Return the [X, Y] coordinate for the center point of the cell that contains the specified text.  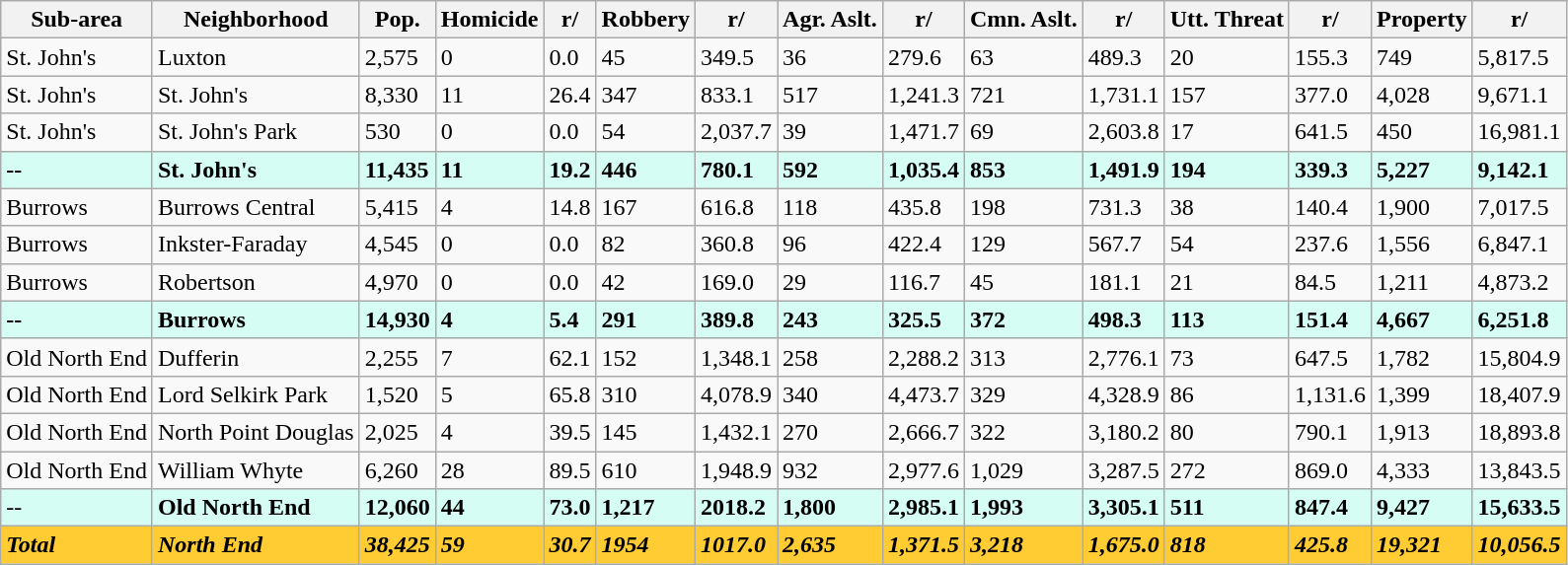
2,575 [397, 57]
377.0 [1330, 95]
1,993 [1023, 508]
790.1 [1330, 432]
2,255 [397, 357]
65.8 [570, 394]
389.8 [736, 319]
1954 [645, 545]
116.7 [924, 282]
3,305.1 [1123, 508]
237.6 [1330, 245]
2,025 [397, 432]
Inkster-Faraday [256, 245]
181.1 [1123, 282]
279.6 [924, 57]
4,970 [397, 282]
15,804.9 [1520, 357]
2,635 [831, 545]
26.4 [570, 95]
5,817.5 [1520, 57]
1,029 [1023, 470]
1,900 [1421, 207]
Homicide [489, 20]
20 [1227, 57]
2,985.1 [924, 508]
113 [1227, 319]
Agr. Aslt. [831, 20]
Cmn. Aslt. [1023, 20]
270 [831, 432]
Lord Selkirk Park [256, 394]
647.5 [1330, 357]
1,731.1 [1123, 95]
325.5 [924, 319]
44 [489, 508]
5 [489, 394]
1,241.3 [924, 95]
1,520 [397, 394]
10,056.5 [1520, 545]
1,556 [1421, 245]
15,633.5 [1520, 508]
4,328.9 [1123, 394]
1,371.5 [924, 545]
129 [1023, 245]
780.1 [736, 170]
517 [831, 95]
96 [831, 245]
610 [645, 470]
4,473.7 [924, 394]
6,847.1 [1520, 245]
1,913 [1421, 432]
29 [831, 282]
4,028 [1421, 95]
5,227 [1421, 170]
372 [1023, 319]
Burrows Central [256, 207]
2,776.1 [1123, 357]
North End [256, 545]
9,142.1 [1520, 170]
13,843.5 [1520, 470]
19,321 [1421, 545]
1,399 [1421, 394]
339.3 [1330, 170]
498.3 [1123, 319]
313 [1023, 357]
198 [1023, 207]
12,060 [397, 508]
567.7 [1123, 245]
6,260 [397, 470]
152 [645, 357]
73 [1227, 357]
Property [1421, 20]
2,603.8 [1123, 132]
6,251.8 [1520, 319]
Total [77, 545]
340 [831, 394]
422.4 [924, 245]
1,948.9 [736, 470]
511 [1227, 508]
140.4 [1330, 207]
3,218 [1023, 545]
69 [1023, 132]
38,425 [397, 545]
4,333 [1421, 470]
16,981.1 [1520, 132]
89.5 [570, 470]
118 [831, 207]
749 [1421, 57]
38 [1227, 207]
2018.2 [736, 508]
59 [489, 545]
18,407.9 [1520, 394]
39.5 [570, 432]
80 [1227, 432]
1017.0 [736, 545]
450 [1421, 132]
Neighborhood [256, 20]
349.5 [736, 57]
530 [397, 132]
435.8 [924, 207]
272 [1227, 470]
7,017.5 [1520, 207]
425.8 [1330, 545]
11,435 [397, 170]
489.3 [1123, 57]
145 [645, 432]
1,675.0 [1123, 545]
5,415 [397, 207]
Robbery [645, 20]
7 [489, 357]
592 [831, 170]
63 [1023, 57]
30.7 [570, 545]
1,782 [1421, 357]
Pop. [397, 20]
18,893.8 [1520, 432]
1,800 [831, 508]
1,348.1 [736, 357]
243 [831, 319]
360.8 [736, 245]
616.8 [736, 207]
5.4 [570, 319]
847.4 [1330, 508]
Sub-area [77, 20]
2,288.2 [924, 357]
157 [1227, 95]
4,873.2 [1520, 282]
2,977.6 [924, 470]
9,671.1 [1520, 95]
3,180.2 [1123, 432]
4,545 [397, 245]
2,666.7 [924, 432]
4,078.9 [736, 394]
1,491.9 [1123, 170]
1,131.6 [1330, 394]
14.8 [570, 207]
Luxton [256, 57]
2,037.7 [736, 132]
8,330 [397, 95]
869.0 [1330, 470]
28 [489, 470]
9,427 [1421, 508]
347 [645, 95]
84.5 [1330, 282]
William Whyte [256, 470]
14,930 [397, 319]
Robertson [256, 282]
39 [831, 132]
446 [645, 170]
1,471.7 [924, 132]
42 [645, 282]
167 [645, 207]
17 [1227, 132]
329 [1023, 394]
Utt. Threat [1227, 20]
155.3 [1330, 57]
194 [1227, 170]
310 [645, 394]
86 [1227, 394]
North Point Douglas [256, 432]
1,217 [645, 508]
1,432.1 [736, 432]
721 [1023, 95]
641.5 [1330, 132]
258 [831, 357]
1,035.4 [924, 170]
19.2 [570, 170]
818 [1227, 545]
322 [1023, 432]
3,287.5 [1123, 470]
St. John's Park [256, 132]
291 [645, 319]
731.3 [1123, 207]
21 [1227, 282]
82 [645, 245]
932 [831, 470]
73.0 [570, 508]
62.1 [570, 357]
169.0 [736, 282]
833.1 [736, 95]
1,211 [1421, 282]
853 [1023, 170]
151.4 [1330, 319]
Dufferin [256, 357]
36 [831, 57]
4,667 [1421, 319]
